From the cell containing the given text, extract its center point as [X, Y] coordinate. 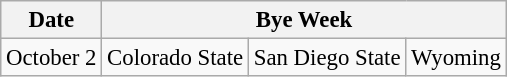
Wyoming [456, 58]
San Diego State [326, 58]
October 2 [52, 58]
Colorado State [176, 58]
Date [52, 20]
Bye Week [304, 20]
